Provide the (X, Y) coordinate of the cell's center where the given text is located.  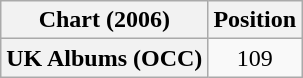
109 (255, 58)
Position (255, 20)
Chart (2006) (104, 20)
UK Albums (OCC) (104, 58)
